From the cell containing the given text, extract its center point as [x, y] coordinate. 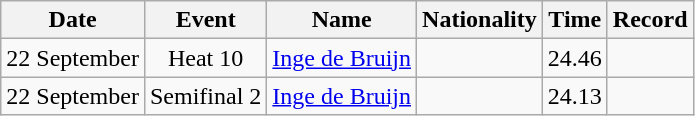
Time [574, 20]
Nationality [480, 20]
Date [73, 20]
24.46 [574, 58]
Heat 10 [205, 58]
24.13 [574, 96]
Event [205, 20]
Record [650, 20]
Semifinal 2 [205, 96]
Name [342, 20]
